Capture the cell that displays the provided text and extract its (x, y) central coordinate. 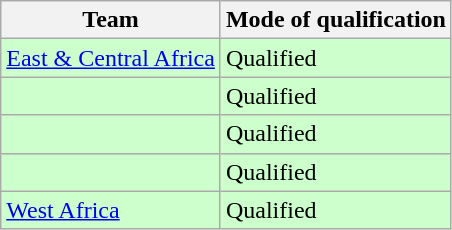
Team (111, 20)
Mode of qualification (336, 20)
East & Central Africa (111, 58)
West Africa (111, 210)
